Detect which cell encompasses the target text, then output its [X, Y] center coordinate. 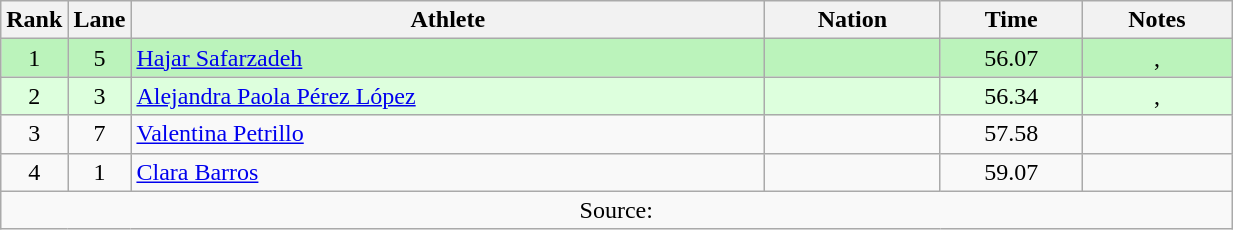
Time [1011, 20]
Nation [853, 20]
Lane [100, 20]
57.58 [1011, 134]
Rank [34, 20]
Alejandra Paola Pérez López [448, 96]
56.34 [1011, 96]
Source: [616, 210]
5 [100, 58]
Valentina Petrillo [448, 134]
Athlete [448, 20]
56.07 [1011, 58]
4 [34, 172]
59.07 [1011, 172]
Notes [1156, 20]
Hajar Safarzadeh [448, 58]
2 [34, 96]
Clara Barros [448, 172]
7 [100, 134]
